Provide the (x, y) coordinate of the cell's center where the given text is located.  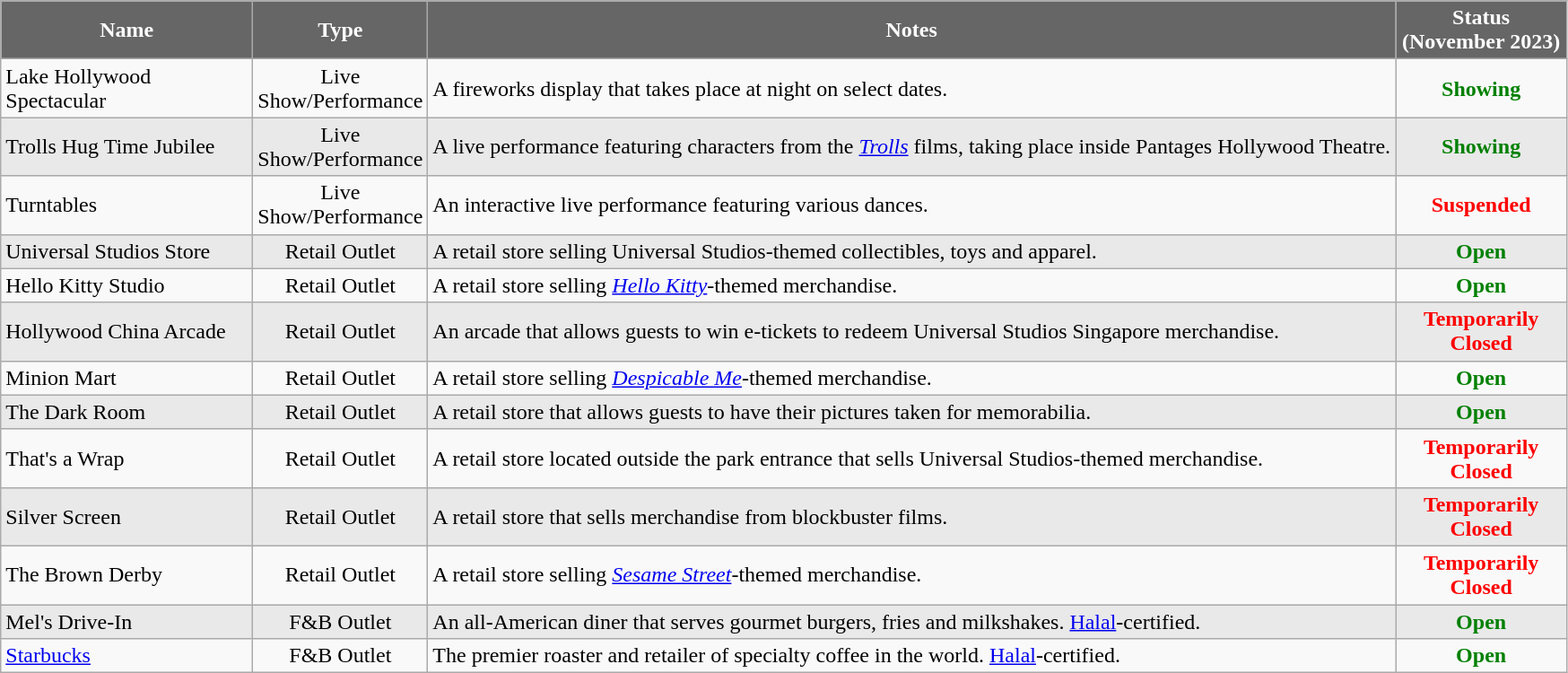
Suspended (1482, 205)
A retail store that sells merchandise from blockbuster films. (911, 517)
Type (341, 31)
Silver Screen (127, 517)
Lake Hollywood Spectacular (127, 88)
A retail store located outside the park entrance that sells Universal Studios-themed merchandise. (911, 458)
A fireworks display that takes place at night on select dates. (911, 88)
A retail store selling Sesame Street-themed merchandise. (911, 574)
Status(November 2023) (1482, 31)
A retail store selling Despicable Me-themed merchandise. (911, 378)
Starbucks (127, 656)
The Brown Derby (127, 574)
An arcade that allows guests to win e-tickets to redeem Universal Studios Singapore merchandise. (911, 332)
Hollywood China Arcade (127, 332)
Hello Kitty Studio (127, 285)
The premier roaster and retailer of specialty coffee in the world. Halal-certified. (911, 656)
Mel's Drive-In (127, 622)
A live performance featuring characters from the Trolls films, taking place inside Pantages Hollywood Theatre. (911, 147)
A retail store selling Universal Studios-themed collectibles, toys and apparel. (911, 251)
A retail store selling Hello Kitty-themed merchandise. (911, 285)
The Dark Room (127, 412)
Minion Mart (127, 378)
An interactive live performance featuring various dances. (911, 205)
Notes (911, 31)
An all-American diner that serves gourmet burgers, fries and milkshakes. Halal-certified. (911, 622)
Trolls Hug Time Jubilee (127, 147)
A retail store that allows guests to have their pictures taken for memorabilia. (911, 412)
Turntables (127, 205)
That's a Wrap (127, 458)
Name (127, 31)
Universal Studios Store (127, 251)
